For the text-containing cell, return its midpoint in (x, y) coordinate format. 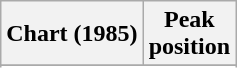
Chart (1985) (72, 34)
Peak position (189, 34)
